For the text-containing cell, return its midpoint in [x, y] coordinate format. 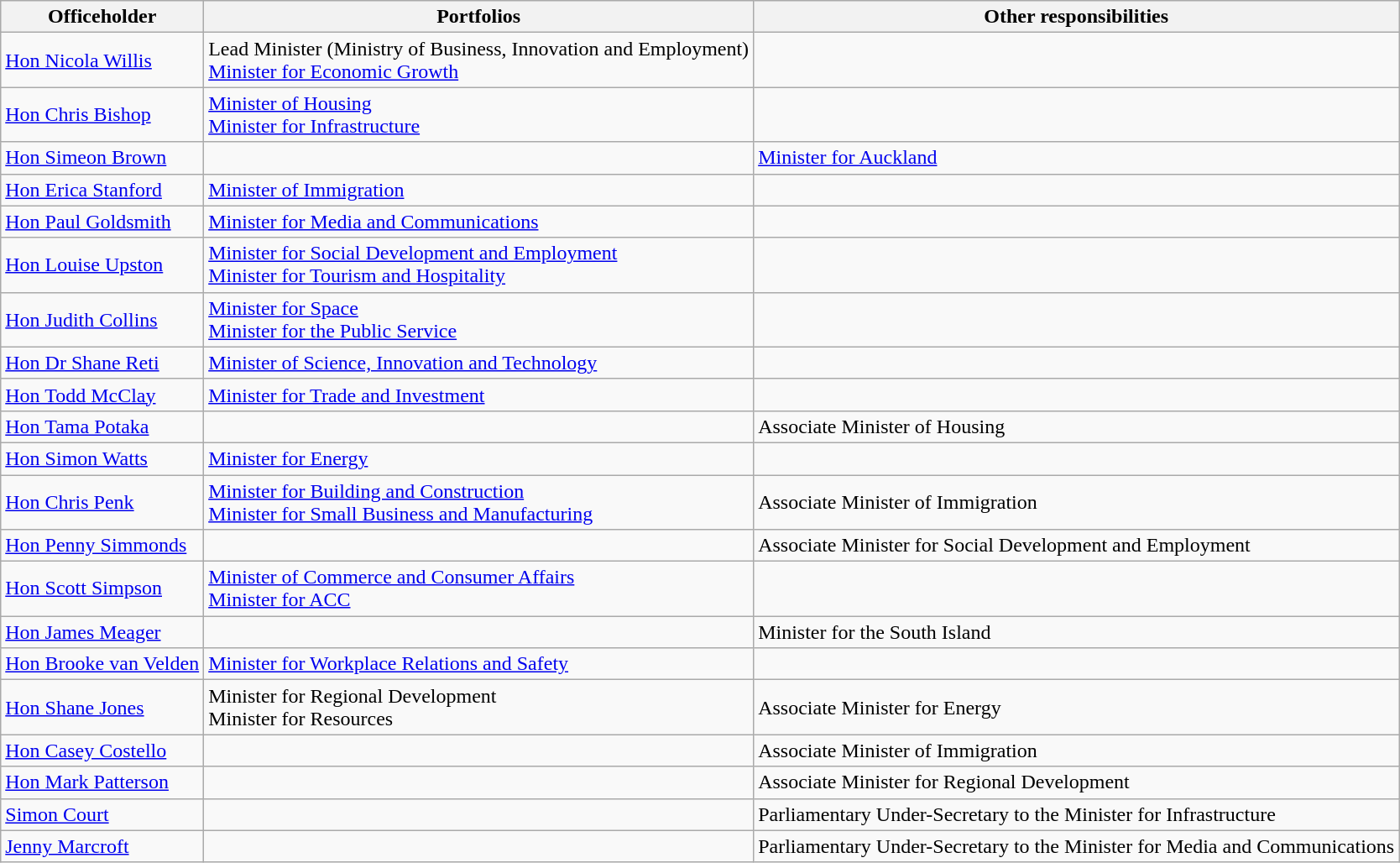
Jenny Marcroft [102, 846]
Associate Minister for Social Development and Employment [1076, 546]
Portfolios [478, 17]
Hon Paul Goldsmith [102, 222]
Hon Chris Penk [102, 502]
Other responsibilities [1076, 17]
Hon Louise Upston [102, 265]
Hon Nicola Willis [102, 60]
Minister of Science, Innovation and Technology [478, 363]
Minister for Trade and Investment [478, 395]
Minister for Media and Communications [478, 222]
Hon Dr Shane Reti [102, 363]
Minister for Regional DevelopmentMinister for Resources [478, 707]
Hon Tama Potaka [102, 426]
Associate Minister of Housing [1076, 426]
Hon Simeon Brown [102, 158]
Parliamentary Under-Secretary to the Minister for Media and Communications [1076, 846]
Hon Erica Stanford [102, 190]
Hon Simon Watts [102, 458]
Hon Shane Jones [102, 707]
Minister of Commerce and Consumer AffairsMinister for ACC [478, 589]
Hon Penny Simmonds [102, 546]
Minister for Building and ConstructionMinister for Small Business and Manufacturing [478, 502]
Officeholder [102, 17]
Associate Minister for Energy [1076, 707]
Simon Court [102, 814]
Hon Brooke van Velden [102, 664]
Minister of HousingMinister for Infrastructure [478, 114]
Lead Minister (Ministry of Business, Innovation and Employment)Minister for Economic Growth [478, 60]
Hon Casey Costello [102, 751]
Parliamentary Under-Secretary to the Minister for Infrastructure [1076, 814]
Minister of Immigration [478, 190]
Associate Minister for Regional Development [1076, 782]
Hon Scott Simpson [102, 589]
Minister for Social Development and EmploymentMinister for Tourism and Hospitality [478, 265]
Hon Mark Patterson [102, 782]
Minister for Workplace Relations and Safety [478, 664]
Hon James Meager [102, 632]
Minister for Energy [478, 458]
Minister for Auckland [1076, 158]
Hon Chris Bishop [102, 114]
Minister for the South Island [1076, 632]
Hon Todd McClay [102, 395]
Hon Judith Collins [102, 319]
Minister for SpaceMinister for the Public Service [478, 319]
